Pinpoint the cell where the given text exists, returning its [X, Y] midpoint coordinate. 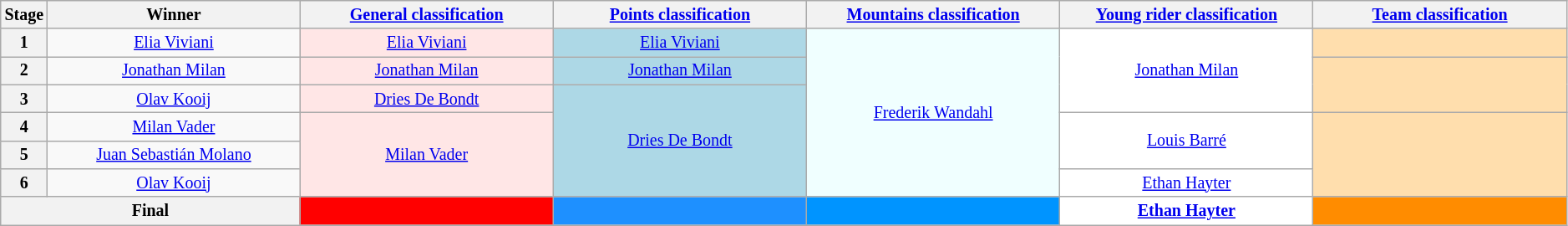
4 [24, 127]
Juan Sebastián Molano [174, 154]
Team classification [1440, 15]
Stage [24, 15]
2 [24, 70]
Points classification [680, 15]
Louis Barré [1186, 141]
6 [24, 182]
Winner [174, 15]
Mountains classification [934, 15]
Frederik Wandahl [934, 114]
5 [24, 154]
Final [150, 211]
3 [24, 99]
Young rider classification [1186, 15]
1 [24, 44]
General classification [426, 15]
